Identify which cell holds the provided text, then report its [X, Y] central coordinate. 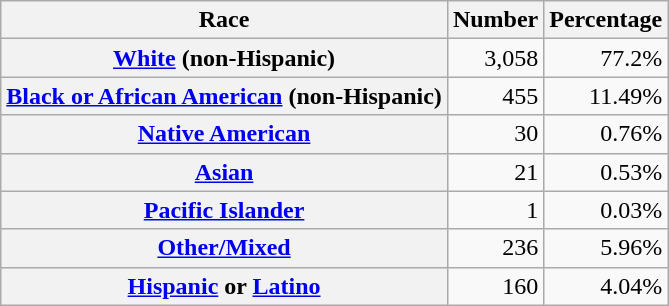
1 [495, 210]
0.53% [606, 172]
Pacific Islander [224, 210]
White (non-Hispanic) [224, 58]
455 [495, 96]
3,058 [495, 58]
160 [495, 286]
Native American [224, 134]
30 [495, 134]
11.49% [606, 96]
0.76% [606, 134]
Other/Mixed [224, 248]
77.2% [606, 58]
Hispanic or Latino [224, 286]
Black or African American (non-Hispanic) [224, 96]
Race [224, 20]
Asian [224, 172]
0.03% [606, 210]
236 [495, 248]
21 [495, 172]
5.96% [606, 248]
Number [495, 20]
Percentage [606, 20]
4.04% [606, 286]
